Extract the (x, y) coordinate from the center of the cell holding the provided text.  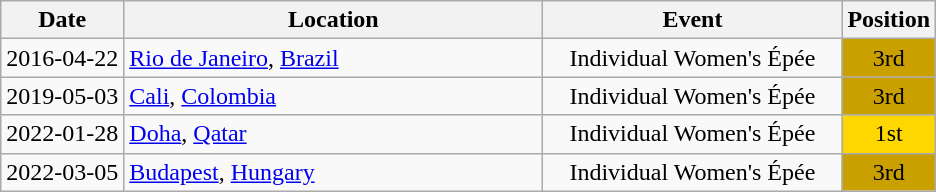
2022-01-28 (62, 134)
Doha, Qatar (334, 134)
2016-04-22 (62, 58)
Budapest, Hungary (334, 172)
Cali, Colombia (334, 96)
Position (889, 20)
Event (692, 20)
1st (889, 134)
2022-03-05 (62, 172)
Date (62, 20)
2019-05-03 (62, 96)
Rio de Janeiro, Brazil (334, 58)
Location (334, 20)
